Pinpoint the cell where the given text exists, returning its (X, Y) midpoint coordinate. 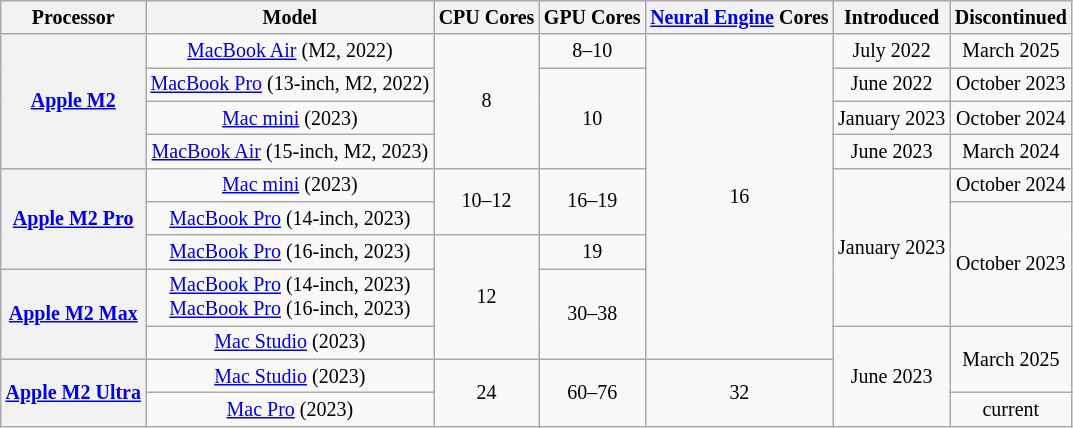
Mac Pro (2023) (290, 410)
30–38 (592, 314)
Model (290, 18)
March 2024 (1011, 152)
Introduced (892, 18)
8–10 (592, 52)
Apple M2 Ultra (74, 394)
60–76 (592, 394)
GPU Cores (592, 18)
Apple M2 Pro (74, 218)
10–12 (486, 202)
MacBook Air (M2, 2022) (290, 52)
MacBook Pro (14-inch, 2023) (290, 218)
8 (486, 102)
July 2022 (892, 52)
MacBook Pro (14-inch, 2023)MacBook Pro (16-inch, 2023) (290, 298)
Neural Engine Cores (739, 18)
MacBook Pro (16-inch, 2023) (290, 252)
16–19 (592, 202)
19 (592, 252)
CPU Cores (486, 18)
MacBook Pro (13-inch, M2, 2022) (290, 84)
June 2022 (892, 84)
Apple M2 (74, 102)
12 (486, 297)
Discontinued (1011, 18)
10 (592, 118)
Apple M2 Max (74, 314)
16 (739, 198)
MacBook Air (15-inch, M2, 2023) (290, 152)
32 (739, 394)
Processor (74, 18)
current (1011, 410)
24 (486, 394)
